Find where the given text appears and provide that cell's center as (X, Y) coordinate. 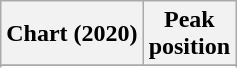
Chart (2020) (72, 34)
Peakposition (189, 34)
